From the cell containing the given text, extract its center point as (X, Y) coordinate. 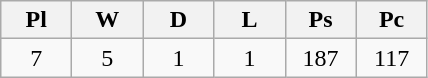
W (108, 20)
5 (108, 58)
117 (392, 58)
D (178, 20)
187 (320, 58)
Pc (392, 20)
Ps (320, 20)
L (250, 20)
Pl (36, 20)
7 (36, 58)
